Find where the given text appears and provide that cell's center as [x, y] coordinate. 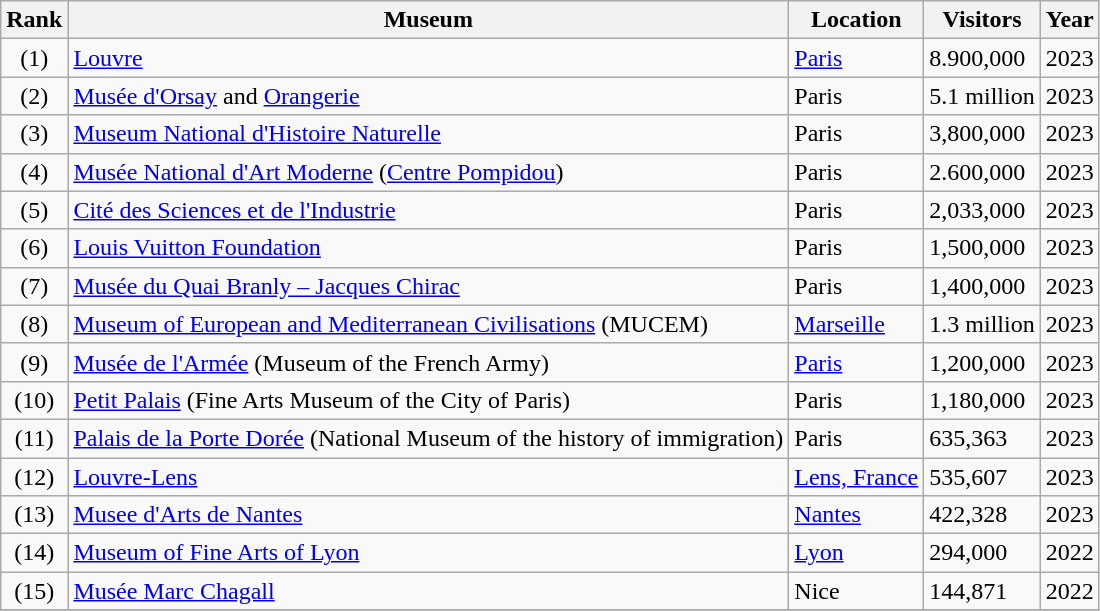
Cité des Sciences et de l'Industrie [428, 210]
8.900,000 [982, 58]
Musée d'Orsay and Orangerie [428, 96]
422,328 [982, 515]
5.1 million [982, 96]
Musée du Quai Branly – Jacques Chirac [428, 286]
Nice [856, 591]
(5) [34, 210]
(13) [34, 515]
(4) [34, 172]
(9) [34, 362]
294,000 [982, 553]
1,400,000 [982, 286]
Marseille [856, 324]
Musee d'Arts de Nantes [428, 515]
Musée Marc Chagall [428, 591]
144,871 [982, 591]
Lens, France [856, 477]
Palais de la Porte Dorée (National Museum of the history of immigration) [428, 438]
Musée de l'Armée (Museum of the French Army) [428, 362]
(8) [34, 324]
Petit Palais (Fine Arts Museum of the City of Paris) [428, 400]
(11) [34, 438]
(7) [34, 286]
Rank [34, 20]
1,180,000 [982, 400]
1,200,000 [982, 362]
Museum of European and Mediterranean Civilisations (MUCEM) [428, 324]
Louvre-Lens [428, 477]
Museum of Fine Arts of Lyon [428, 553]
(12) [34, 477]
(14) [34, 553]
Visitors [982, 20]
Nantes [856, 515]
535,607 [982, 477]
1,500,000 [982, 248]
(15) [34, 591]
Lyon [856, 553]
2,033,000 [982, 210]
Museum National d'Histoire Naturelle [428, 134]
Louvre [428, 58]
3,800,000 [982, 134]
Louis Vuitton Foundation [428, 248]
2.600,000 [982, 172]
635,363 [982, 438]
Musée National d'Art Moderne (Centre Pompidou) [428, 172]
(2) [34, 96]
Location [856, 20]
(3) [34, 134]
1.3 million [982, 324]
(1) [34, 58]
(6) [34, 248]
Museum [428, 20]
Year [1070, 20]
(10) [34, 400]
